Return (x, y) of the center of cell containing provided text 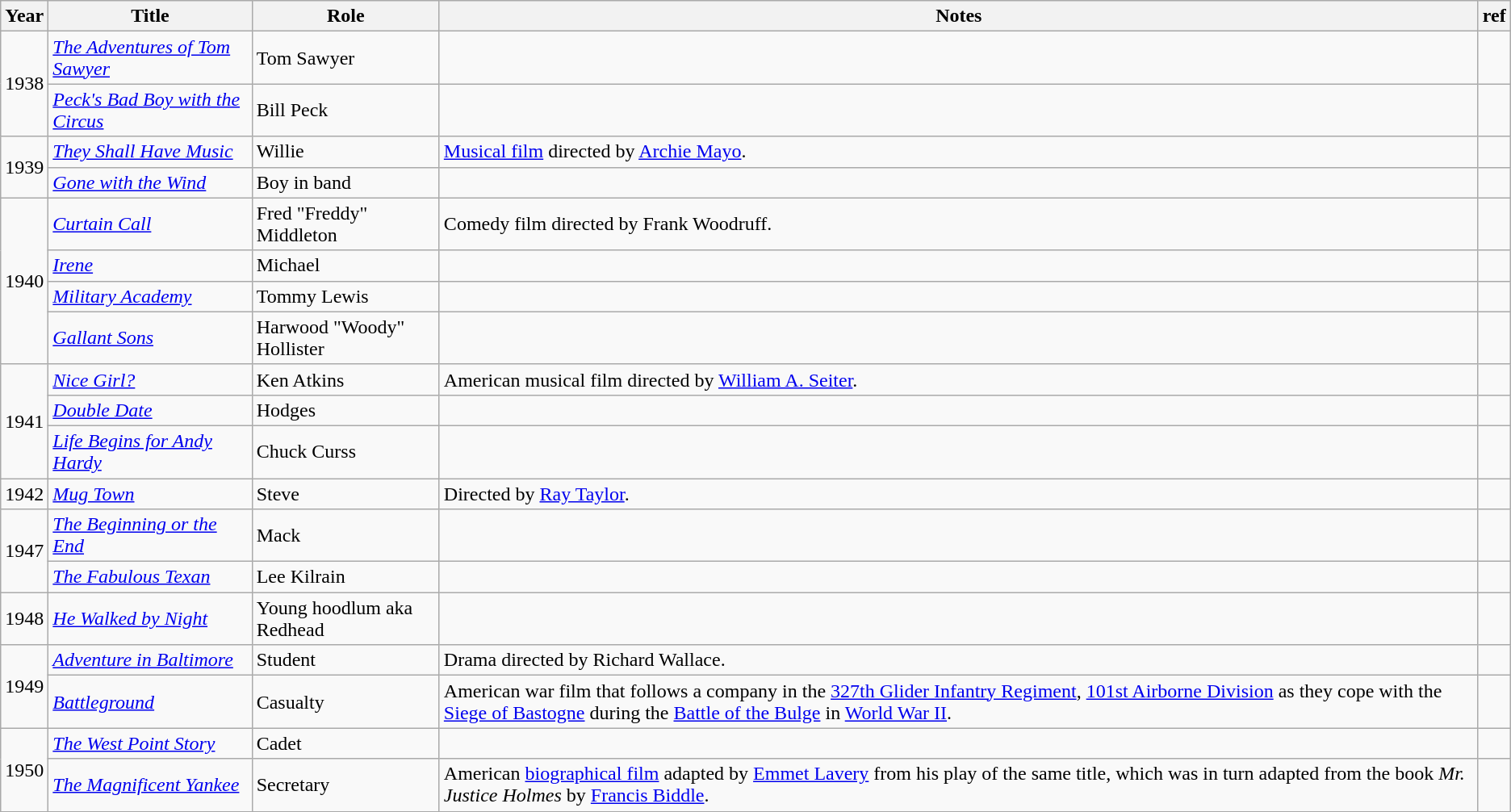
American musical film directed by William A. Seiter. (959, 379)
Cadet (345, 743)
They Shall Have Music (150, 152)
Willie (345, 152)
1938 (24, 84)
Tom Sawyer (345, 58)
Peck's Bad Boy with the Circus (150, 110)
Mug Town (150, 493)
Year (24, 16)
Hodges (345, 410)
The West Point Story (150, 743)
Chuck Curss (345, 452)
Curtain Call (150, 224)
Gallant Sons (150, 337)
Secretary (345, 785)
Life Begins for Andy Hardy (150, 452)
He Walked by Night (150, 618)
Notes (959, 16)
Lee Kilrain (345, 577)
The Beginning or the End (150, 536)
Gone with the Wind (150, 182)
ref (1494, 16)
The Fabulous Texan (150, 577)
Adventure in Baltimore (150, 660)
Musical film directed by Archie Mayo. (959, 152)
1950 (24, 770)
1942 (24, 493)
Title (150, 16)
The Adventures of Tom Sawyer (150, 58)
Tommy Lewis (345, 296)
1948 (24, 618)
1940 (24, 281)
Boy in band (345, 182)
Harwood "Woody" Hollister (345, 337)
1949 (24, 686)
Mack (345, 536)
1941 (24, 421)
Fred "Freddy" Middleton (345, 224)
1947 (24, 550)
1939 (24, 167)
Student (345, 660)
Steve (345, 493)
The Magnificent Yankee (150, 785)
Nice Girl? (150, 379)
Battleground (150, 702)
Double Date (150, 410)
Directed by Ray Taylor. (959, 493)
Ken Atkins (345, 379)
Irene (150, 266)
Casualty (345, 702)
Comedy film directed by Frank Woodruff. (959, 224)
Bill Peck (345, 110)
Role (345, 16)
Young hoodlum aka Redhead (345, 618)
Drama directed by Richard Wallace. (959, 660)
Military Academy (150, 296)
Michael (345, 266)
